For the text-containing cell, return its midpoint in (x, y) coordinate format. 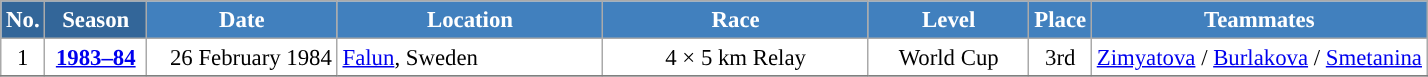
Location (470, 20)
Season (96, 20)
1983–84 (96, 58)
No. (23, 20)
Place (1060, 20)
Date (242, 20)
World Cup (948, 58)
3rd (1060, 58)
Level (948, 20)
26 February 1984 (242, 58)
Zimyatova / Burlakova / Smetanina (1259, 58)
4 × 5 km Relay (736, 58)
Race (736, 20)
1 (23, 58)
Falun, Sweden (470, 58)
Teammates (1259, 20)
